Determine the [x, y] coordinate at the center of the cell enclosing the given text.  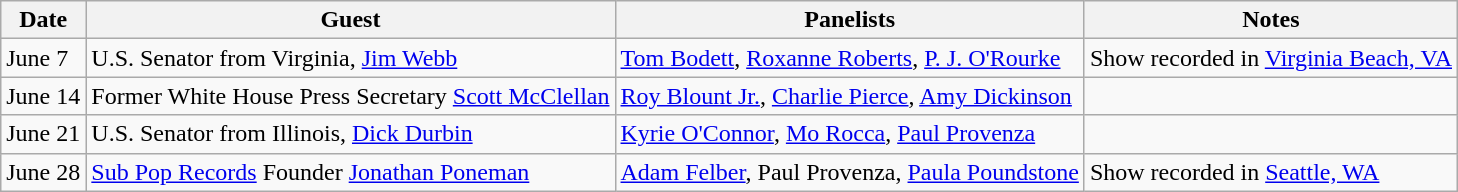
Show recorded in Virginia Beach, VA [1270, 58]
U.S. Senator from Illinois, Dick Durbin [350, 134]
Guest [350, 20]
June 21 [44, 134]
June 14 [44, 96]
Adam Felber, Paul Provenza, Paula Poundstone [850, 172]
June 28 [44, 172]
Kyrie O'Connor, Mo Rocca, Paul Provenza [850, 134]
Date [44, 20]
Notes [1270, 20]
Tom Bodett, Roxanne Roberts, P. J. O'Rourke [850, 58]
June 7 [44, 58]
Show recorded in Seattle, WA [1270, 172]
Sub Pop Records Founder Jonathan Poneman [350, 172]
U.S. Senator from Virginia, Jim Webb [350, 58]
Roy Blount Jr., Charlie Pierce, Amy Dickinson [850, 96]
Panelists [850, 20]
Former White House Press Secretary Scott McClellan [350, 96]
